Search for the cell housing the specified text and yield its (X, Y) center coordinate. 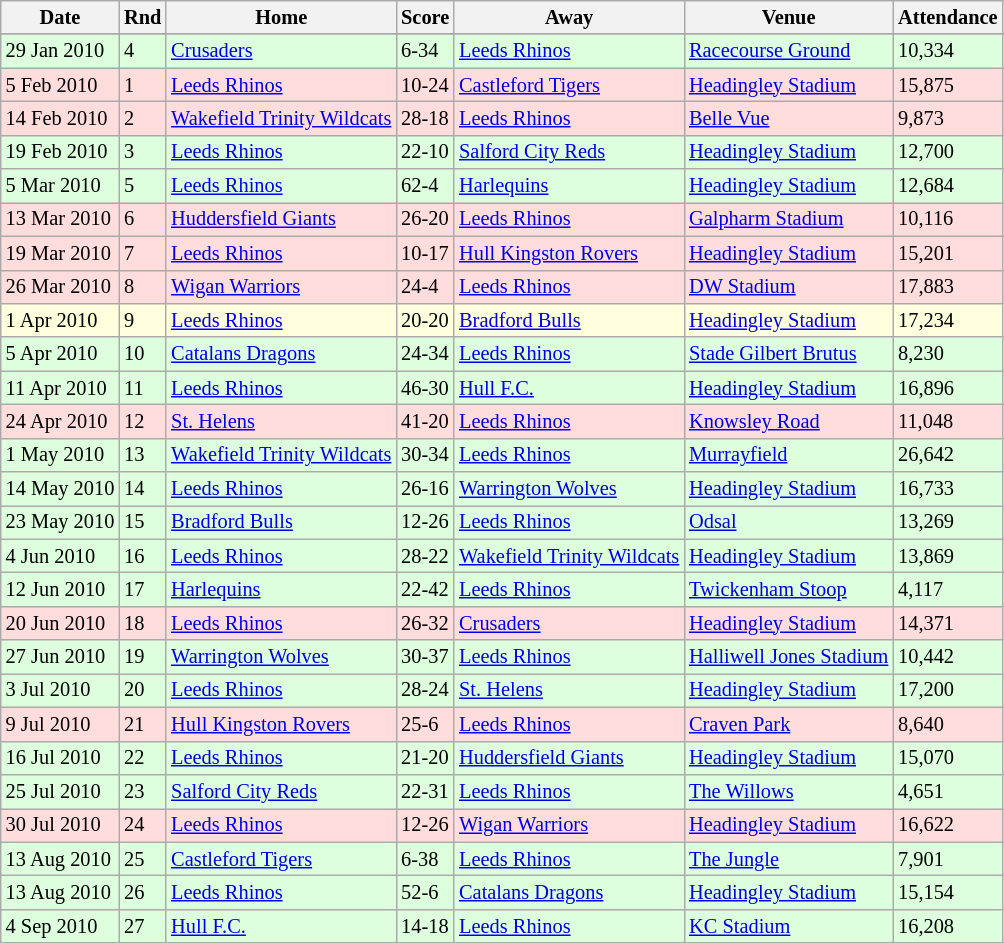
19 Mar 2010 (60, 253)
Venue (788, 17)
14,371 (948, 623)
10,442 (948, 657)
Home (281, 17)
14-18 (425, 926)
16 Jul 2010 (60, 758)
20 Jun 2010 (60, 623)
4 (142, 51)
14 (142, 489)
6 (142, 219)
15,201 (948, 253)
8,230 (948, 354)
DW Stadium (788, 287)
20-20 (425, 320)
8,640 (948, 724)
26-20 (425, 219)
Twickenham Stoop (788, 589)
17 (142, 589)
Galpharm Stadium (788, 219)
28-18 (425, 118)
23 May 2010 (60, 522)
52-6 (425, 892)
7 (142, 253)
7,901 (948, 859)
17,883 (948, 287)
Knowsley Road (788, 421)
15,070 (948, 758)
13,869 (948, 556)
16,733 (948, 489)
10,116 (948, 219)
5 Feb 2010 (60, 85)
Date (60, 17)
1 (142, 85)
22-31 (425, 791)
10,334 (948, 51)
27 Jun 2010 (60, 657)
Belle Vue (788, 118)
10-24 (425, 85)
3 (142, 152)
25 Jul 2010 (60, 791)
9 Jul 2010 (60, 724)
22-42 (425, 589)
22-10 (425, 152)
25 (142, 859)
16,622 (948, 825)
Stade Gilbert Brutus (788, 354)
Halliwell Jones Stadium (788, 657)
10 (142, 354)
Away (569, 17)
26 Mar 2010 (60, 287)
Murrayfield (788, 455)
12,700 (948, 152)
26-32 (425, 623)
16 (142, 556)
24-34 (425, 354)
12 Jun 2010 (60, 589)
13 (142, 455)
Rnd (142, 17)
6-34 (425, 51)
28-24 (425, 690)
21 (142, 724)
12 (142, 421)
Racecourse Ground (788, 51)
30-34 (425, 455)
Score (425, 17)
18 (142, 623)
26 (142, 892)
4,117 (948, 589)
15 (142, 522)
30-37 (425, 657)
KC Stadium (788, 926)
16,896 (948, 388)
11 Apr 2010 (60, 388)
13,269 (948, 522)
24-4 (425, 287)
Odsal (788, 522)
20 (142, 690)
5 Mar 2010 (60, 186)
29 Jan 2010 (60, 51)
1 May 2010 (60, 455)
The Jungle (788, 859)
1 Apr 2010 (60, 320)
6-38 (425, 859)
41-20 (425, 421)
25-6 (425, 724)
17,200 (948, 690)
2 (142, 118)
14 May 2010 (60, 489)
11,048 (948, 421)
Attendance (948, 17)
4,651 (948, 791)
9,873 (948, 118)
19 Feb 2010 (60, 152)
13 Mar 2010 (60, 219)
5 (142, 186)
14 Feb 2010 (60, 118)
30 Jul 2010 (60, 825)
The Willows (788, 791)
3 Jul 2010 (60, 690)
15,154 (948, 892)
10-17 (425, 253)
22 (142, 758)
21-20 (425, 758)
15,875 (948, 85)
16,208 (948, 926)
Craven Park (788, 724)
28-22 (425, 556)
26,642 (948, 455)
12,684 (948, 186)
4 Sep 2010 (60, 926)
4 Jun 2010 (60, 556)
5 Apr 2010 (60, 354)
9 (142, 320)
17,234 (948, 320)
46-30 (425, 388)
23 (142, 791)
8 (142, 287)
26-16 (425, 489)
11 (142, 388)
24 (142, 825)
62-4 (425, 186)
27 (142, 926)
24 Apr 2010 (60, 421)
19 (142, 657)
